Return the [X, Y] coordinate for the center point of the cell that contains the specified text.  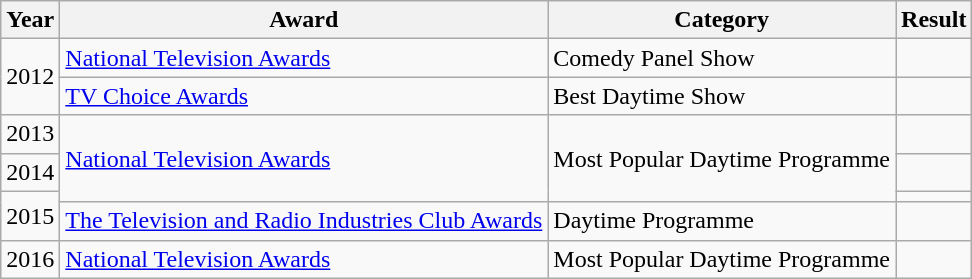
2016 [30, 259]
Year [30, 20]
Comedy Panel Show [722, 58]
Daytime Programme [722, 221]
TV Choice Awards [304, 96]
Result [934, 20]
2015 [30, 216]
2013 [30, 134]
Award [304, 20]
2012 [30, 77]
The Television and Radio Industries Club Awards [304, 221]
Best Daytime Show [722, 96]
2014 [30, 172]
Category [722, 20]
